Extract the [x, y] coordinate from the center of the cell holding the provided text.  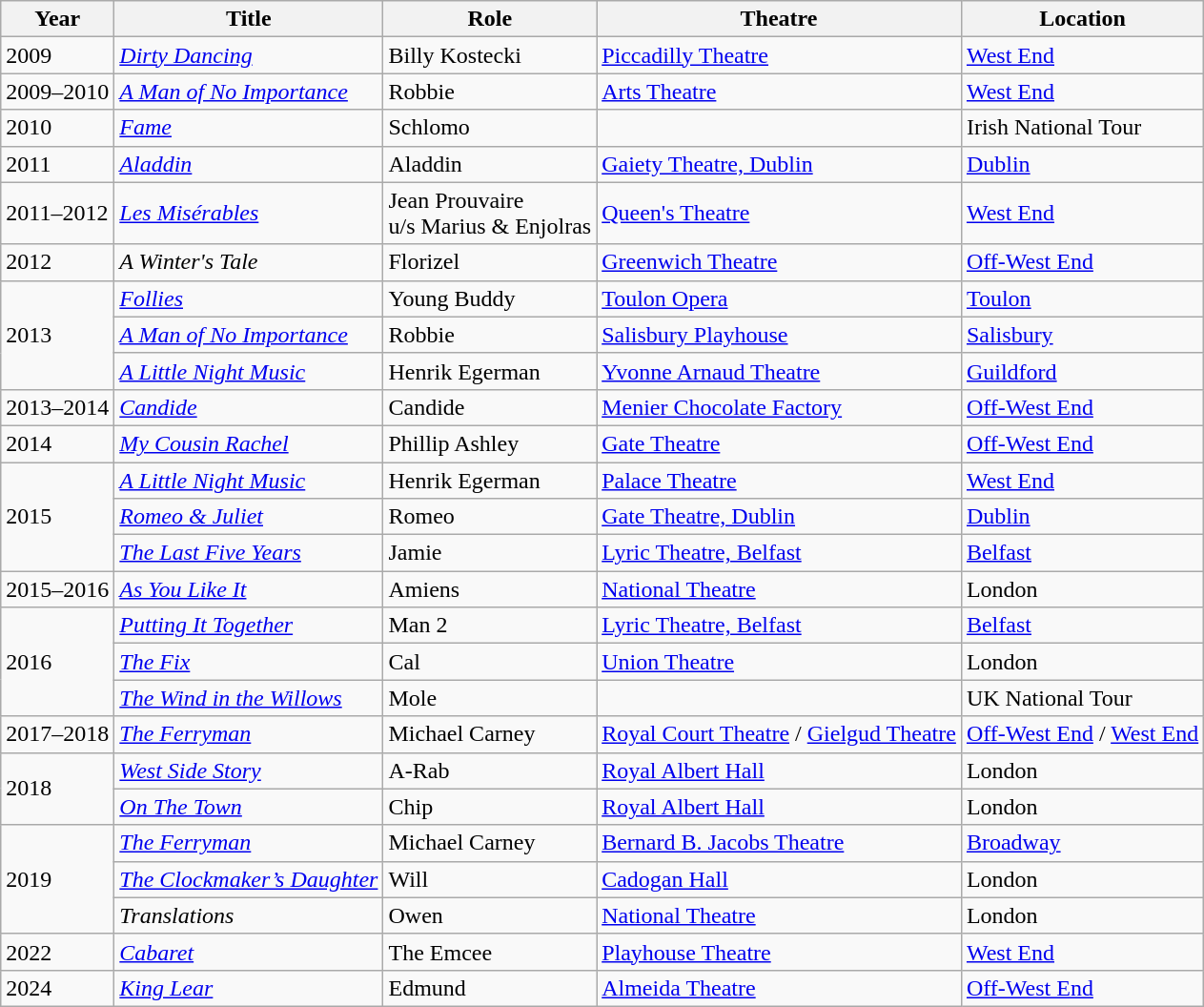
A-Rab [490, 771]
Arts Theatre [780, 92]
Amiens [490, 589]
Florizel [490, 262]
West Side Story [249, 771]
Cadogan Hall [780, 879]
Union Theatre [780, 662]
Toulon Opera [780, 298]
Romeo [490, 517]
2017–2018 [57, 734]
2015–2016 [57, 589]
Will [490, 879]
The Fix [249, 662]
Chip [490, 807]
The Last Five Years [249, 553]
2013 [57, 335]
Jean Prouvaireu/s Marius & Enjolras [490, 214]
As You Like It [249, 589]
2012 [57, 262]
Bernard B. Jacobs Theatre [780, 843]
Playhouse Theatre [780, 952]
Off-West End / West End [1082, 734]
2018 [57, 789]
Royal Court Theatre / Gielgud Theatre [780, 734]
Menier Chocolate Factory [780, 407]
2016 [57, 662]
Irish National Tour [1082, 128]
2014 [57, 443]
Schlomo [490, 128]
The Emcee [490, 952]
King Lear [249, 988]
Yvonne Arnaud Theatre [780, 371]
Translations [249, 915]
Salisbury Playhouse [780, 335]
Title [249, 19]
Greenwich Theatre [780, 262]
On The Town [249, 807]
Mole [490, 698]
Cabaret [249, 952]
Putting It Together [249, 626]
Owen [490, 915]
Fame [249, 128]
Billy Kostecki [490, 55]
Cal [490, 662]
Young Buddy [490, 298]
A Winter's Tale [249, 262]
2024 [57, 988]
2009 [57, 55]
Almeida Theatre [780, 988]
Gate Theatre, Dublin [780, 517]
Location [1082, 19]
Man 2 [490, 626]
2013–2014 [57, 407]
My Cousin Rachel [249, 443]
2019 [57, 879]
2011–2012 [57, 214]
UK National Tour [1082, 698]
Role [490, 19]
The Wind in the Willows [249, 698]
Gaiety Theatre, Dublin [780, 164]
Salisbury [1082, 335]
2011 [57, 164]
Palace Theatre [780, 480]
Romeo & Juliet [249, 517]
Follies [249, 298]
Les Misérables [249, 214]
Piccadilly Theatre [780, 55]
Phillip Ashley [490, 443]
2010 [57, 128]
The Clockmaker’s Daughter [249, 879]
2022 [57, 952]
Dirty Dancing [249, 55]
Guildford [1082, 371]
Gate Theatre [780, 443]
Jamie [490, 553]
Edmund [490, 988]
Queen's Theatre [780, 214]
Toulon [1082, 298]
2009–2010 [57, 92]
2015 [57, 516]
Broadway [1082, 843]
Theatre [780, 19]
Year [57, 19]
